For the text-containing cell, return its midpoint in [X, Y] coordinate format. 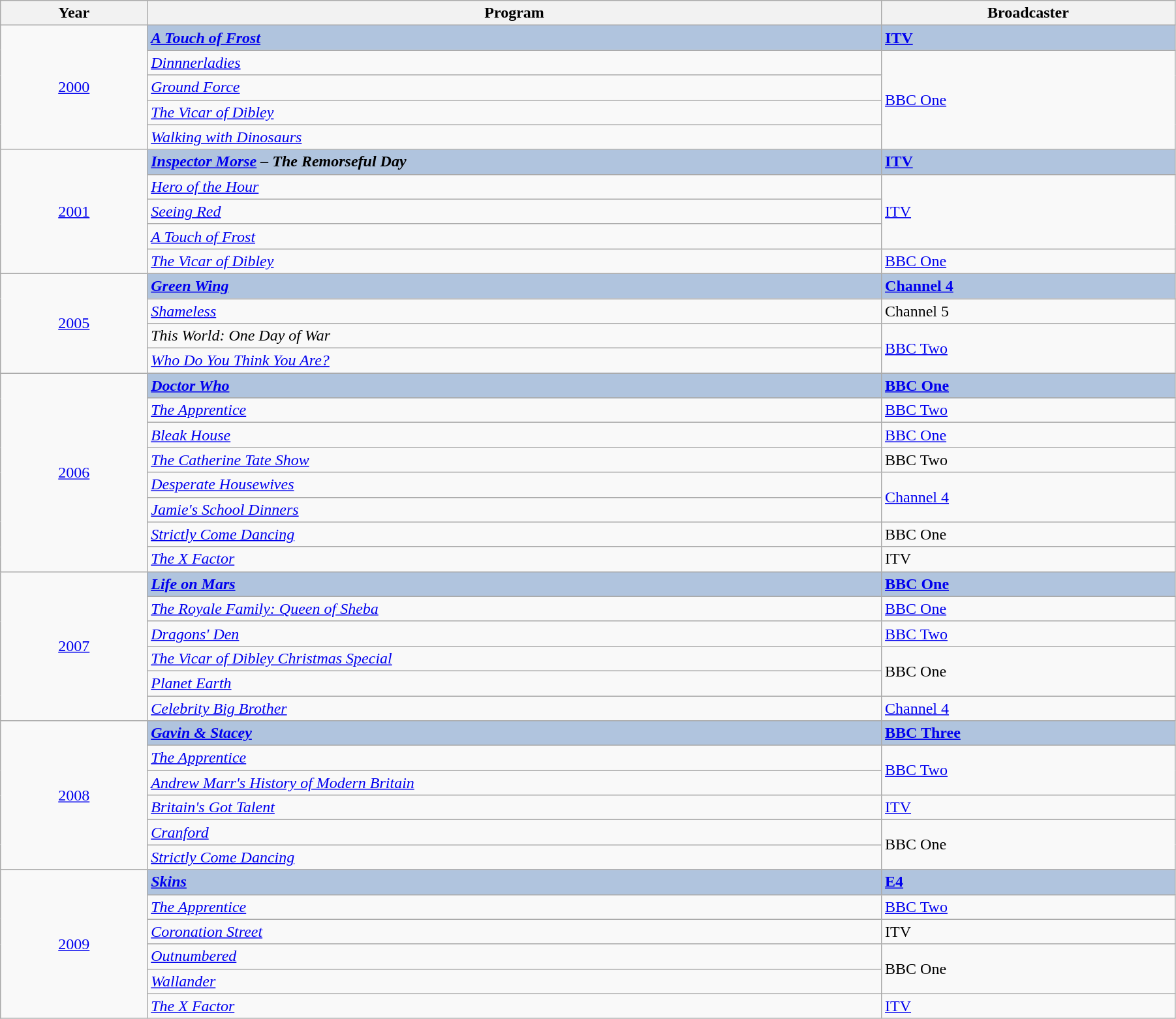
Bleak House [514, 435]
Britain's Got Talent [514, 808]
2009 [74, 944]
Ground Force [514, 87]
Year [74, 13]
Green Wing [514, 286]
BBC Three [1029, 733]
Broadcaster [1029, 13]
Cranford [514, 832]
The Vicar of Dibley Christmas Special [514, 658]
Doctor Who [514, 386]
2005 [74, 323]
Celebrity Big Brother [514, 708]
Planet Earth [514, 683]
2006 [74, 472]
2000 [74, 87]
Program [514, 13]
This World: One Day of War [514, 336]
The Catherine Tate Show [514, 460]
Dinnnerladies [514, 63]
2001 [74, 211]
Life on Mars [514, 584]
Outnumbered [514, 956]
E4 [1029, 882]
Desperate Housewives [514, 485]
Gavin & Stacey [514, 733]
Andrew Marr's History of Modern Britain [514, 783]
Wallander [514, 981]
Jamie's School Dinners [514, 509]
Who Do You Think You Are? [514, 361]
Hero of the Hour [514, 187]
Coronation Street [514, 932]
Walking with Dinosaurs [514, 137]
Inspector Morse – The Remorseful Day [514, 162]
Seeing Red [514, 211]
2008 [74, 795]
The Royale Family: Queen of Sheba [514, 609]
2007 [74, 646]
Skins [514, 882]
Dragons' Den [514, 633]
Shameless [514, 311]
Channel 5 [1029, 311]
